Search for the cell housing the specified text and yield its [x, y] center coordinate. 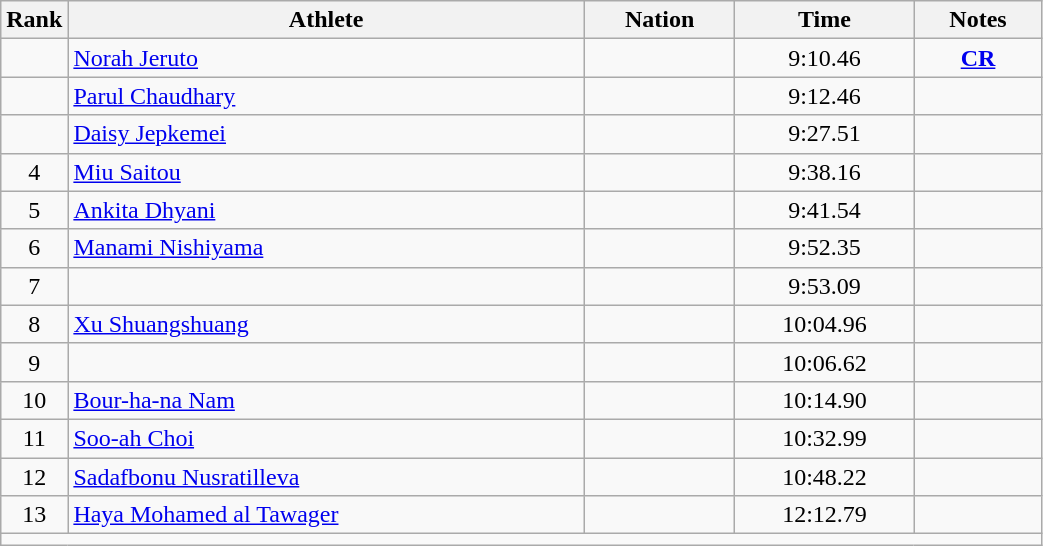
Sadafbonu Nusratilleva [326, 477]
11 [34, 438]
9:52.35 [824, 248]
10:04.96 [824, 324]
Haya Mohamed al Tawager [326, 515]
Rank [34, 20]
Ankita Dhyani [326, 210]
Parul Chaudhary [326, 96]
9:12.46 [824, 96]
10:48.22 [824, 477]
Miu Saitou [326, 172]
Soo-ah Choi [326, 438]
Xu Shuangshuang [326, 324]
13 [34, 515]
12:12.79 [824, 515]
10 [34, 400]
Notes [978, 20]
10:14.90 [824, 400]
4 [34, 172]
9:53.09 [824, 286]
CR [978, 58]
9:27.51 [824, 134]
Time [824, 20]
Bour-ha-na Nam [326, 400]
9:10.46 [824, 58]
6 [34, 248]
9:38.16 [824, 172]
10:06.62 [824, 362]
Athlete [326, 20]
Daisy Jepkemei [326, 134]
Norah Jeruto [326, 58]
10:32.99 [824, 438]
9:41.54 [824, 210]
7 [34, 286]
Manami Nishiyama [326, 248]
5 [34, 210]
9 [34, 362]
8 [34, 324]
12 [34, 477]
Nation [660, 20]
